Locate the cell with the specified text and output its [X, Y] center coordinate. 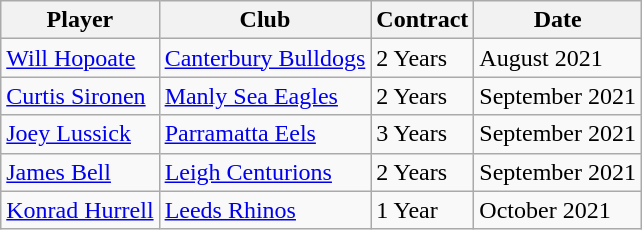
Will Hopoate [80, 58]
Parramatta Eels [265, 134]
Date [558, 20]
Club [265, 20]
Leigh Centurions [265, 172]
3 Years [422, 134]
Konrad Hurrell [80, 210]
Curtis Sironen [80, 96]
Canterbury Bulldogs [265, 58]
Player [80, 20]
James Bell [80, 172]
Contract [422, 20]
August 2021 [558, 58]
Leeds Rhinos [265, 210]
October 2021 [558, 210]
Manly Sea Eagles [265, 96]
Joey Lussick [80, 134]
1 Year [422, 210]
